Capture the cell that displays the provided text and extract its [x, y] central coordinate. 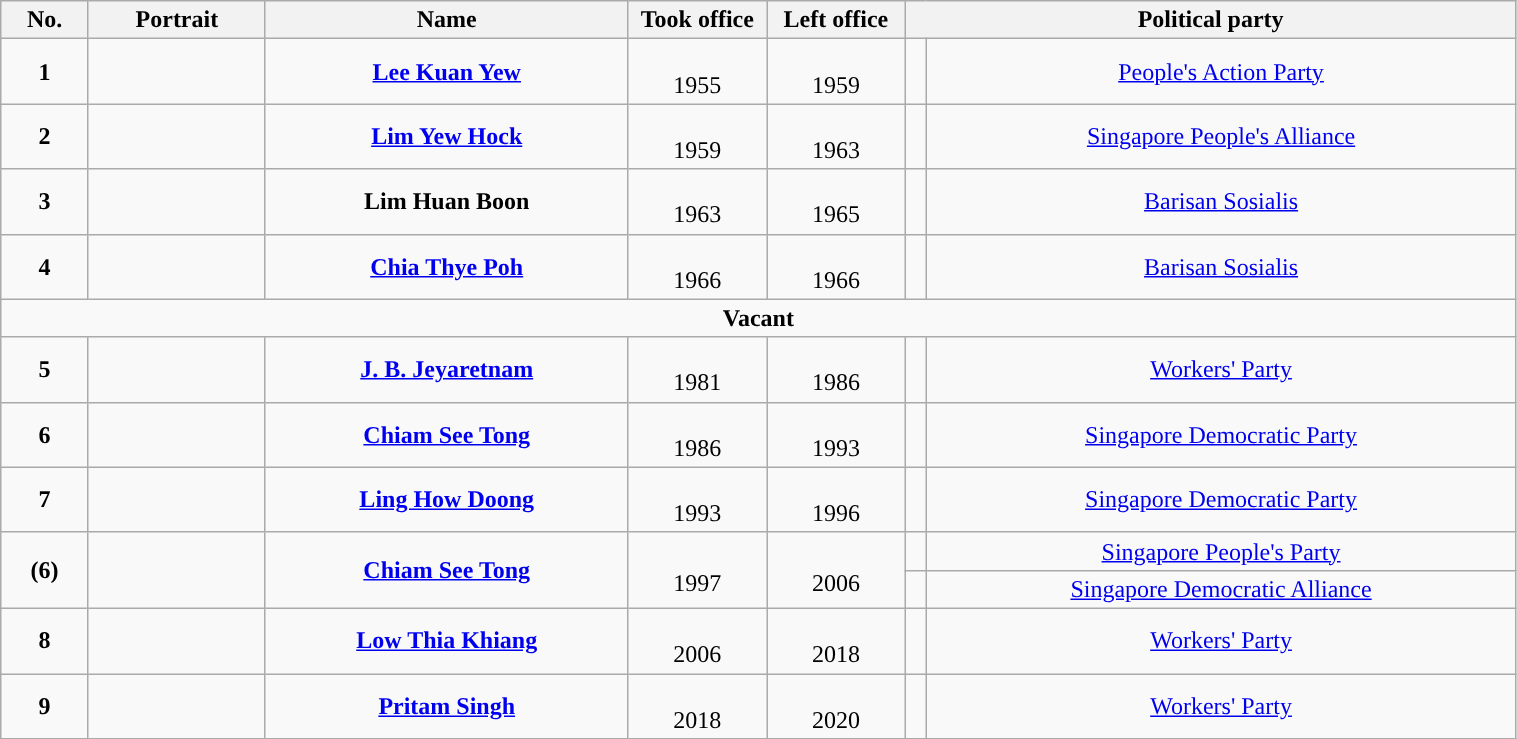
7 [45, 500]
Pritam Singh [446, 706]
Lee Kuan Yew [446, 72]
Name [446, 20]
People's Action Party [1221, 72]
No. [45, 20]
1965 [836, 202]
Vacant [758, 318]
Left office [836, 20]
Political party [1210, 20]
6 [45, 434]
2020 [836, 706]
(6) [45, 570]
Lim Yew Hock [446, 136]
5 [45, 370]
1981 [698, 370]
4 [45, 266]
1997 [698, 570]
1996 [836, 500]
Low Thia Khiang [446, 640]
Ling How Doong [446, 500]
Singapore Democratic Alliance [1221, 589]
J. B. Jeyaretnam [446, 370]
Lim Huan Boon [446, 202]
1 [45, 72]
Chia Thye Poh [446, 266]
2 [45, 136]
3 [45, 202]
Portrait [176, 20]
Took office [698, 20]
Singapore People's Party [1221, 551]
1955 [698, 72]
8 [45, 640]
9 [45, 706]
Singapore People's Alliance [1221, 136]
